For the text-containing cell, return its midpoint in (X, Y) coordinate format. 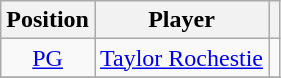
Position (48, 20)
PG (48, 58)
Taylor Rochestie (181, 58)
Player (181, 20)
